Locate the cell with the specified text and output its [X, Y] center coordinate. 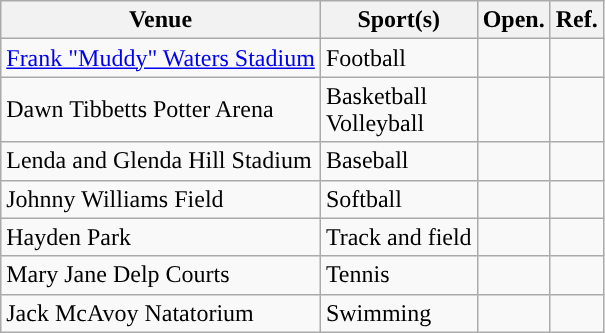
Dawn Tibbetts Potter Arena [161, 110]
Track and field [398, 237]
Football [398, 58]
Lenda and Glenda Hill Stadium [161, 161]
Hayden Park [161, 237]
Baseball [398, 161]
Swimming [398, 313]
Open. [514, 20]
Sport(s) [398, 20]
Ref. [576, 20]
Basketball Volleyball [398, 110]
Tennis [398, 275]
Venue [161, 20]
Frank "Muddy" Waters Stadium [161, 58]
Softball [398, 199]
Mary Jane Delp Courts [161, 275]
Jack McAvoy Natatorium [161, 313]
Johnny Williams Field [161, 199]
